Find where the given text appears and provide that cell's center as [x, y] coordinate. 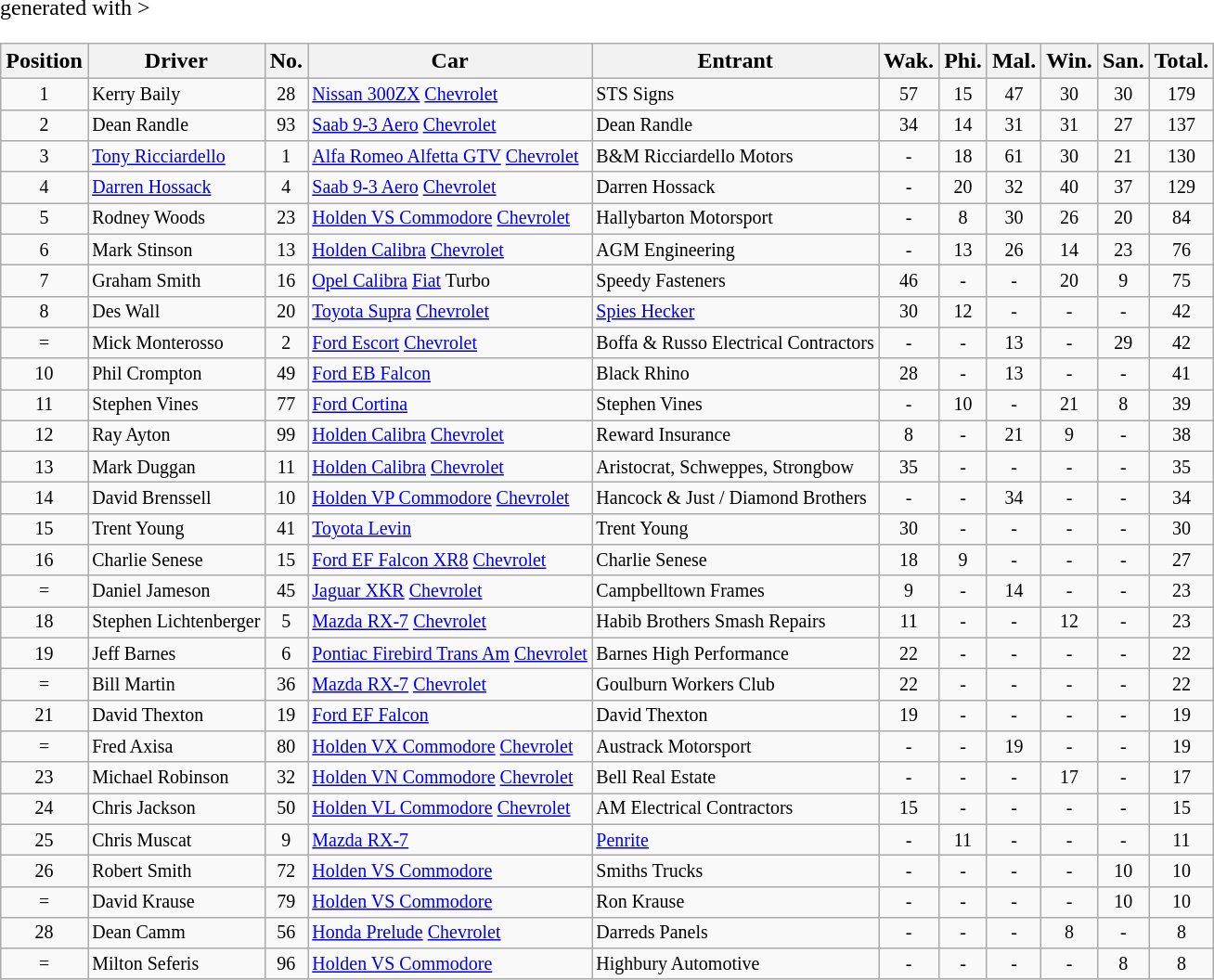
Speedy Fasteners [735, 280]
3 [45, 156]
Daniel Jameson [176, 590]
Ford EF Falcon XR8 Chevrolet [450, 561]
Graham Smith [176, 280]
Holden VX Commodore Chevrolet [450, 746]
Fred Axisa [176, 746]
Pontiac Firebird Trans Am Chevrolet [450, 653]
Aristocrat, Schweppes, Strongbow [735, 466]
79 [286, 902]
Chris Muscat [176, 839]
49 [286, 373]
96 [286, 963]
45 [286, 590]
57 [910, 95]
Hancock & Just / Diamond Brothers [735, 497]
Tony Ricciardello [176, 156]
36 [286, 685]
B&M Ricciardello Motors [735, 156]
Position [45, 61]
Driver [176, 61]
29 [1123, 343]
Ford EF Falcon [450, 715]
Ford Escort Chevrolet [450, 343]
Holden VP Commodore Chevrolet [450, 497]
61 [1014, 156]
Mazda RX-7 [450, 839]
Ford EB Falcon [450, 373]
Smiths Trucks [735, 870]
75 [1182, 280]
24 [45, 809]
Boffa & Russo Electrical Contractors [735, 343]
Ford Cortina [450, 405]
Bill Martin [176, 685]
Honda Prelude Chevrolet [450, 932]
137 [1182, 124]
AM Electrical Contractors [735, 809]
Toyota Supra Chevrolet [450, 312]
Dean Camm [176, 932]
46 [910, 280]
84 [1182, 219]
Alfa Romeo Alfetta GTV Chevrolet [450, 156]
Robert Smith [176, 870]
Michael Robinson [176, 778]
Highbury Automotive [735, 963]
Mark Stinson [176, 249]
Nissan 300ZX Chevrolet [450, 95]
No. [286, 61]
Win. [1069, 61]
93 [286, 124]
Total. [1182, 61]
Holden VS Commodore Chevrolet [450, 219]
Phi. [963, 61]
Phil Crompton [176, 373]
77 [286, 405]
Toyota Levin [450, 529]
50 [286, 809]
Hallybarton Motorsport [735, 219]
Ron Krause [735, 902]
129 [1182, 187]
47 [1014, 95]
Holden VL Commodore Chevrolet [450, 809]
40 [1069, 187]
Mark Duggan [176, 466]
Ray Ayton [176, 436]
AGM Engineering [735, 249]
Kerry Baily [176, 95]
25 [45, 839]
7 [45, 280]
130 [1182, 156]
Chris Jackson [176, 809]
Car [450, 61]
Austrack Motorsport [735, 746]
37 [1123, 187]
Wak. [910, 61]
David Brenssell [176, 497]
72 [286, 870]
76 [1182, 249]
Opel Calibra Fiat Turbo [450, 280]
Jaguar XKR Chevrolet [450, 590]
39 [1182, 405]
38 [1182, 436]
Habib Brothers Smash Repairs [735, 622]
San. [1123, 61]
Reward Insurance [735, 436]
Bell Real Estate [735, 778]
Barnes High Performance [735, 653]
Holden VN Commodore Chevrolet [450, 778]
Spies Hecker [735, 312]
STS Signs [735, 95]
Penrite [735, 839]
David Krause [176, 902]
99 [286, 436]
Darreds Panels [735, 932]
Entrant [735, 61]
Mal. [1014, 61]
80 [286, 746]
56 [286, 932]
Milton Seferis [176, 963]
Black Rhino [735, 373]
Stephen Lichtenberger [176, 622]
Goulburn Workers Club [735, 685]
179 [1182, 95]
Mick Monterosso [176, 343]
Campbelltown Frames [735, 590]
Jeff Barnes [176, 653]
Rodney Woods [176, 219]
Des Wall [176, 312]
